Detect which cell encompasses the target text, then output its [x, y] center coordinate. 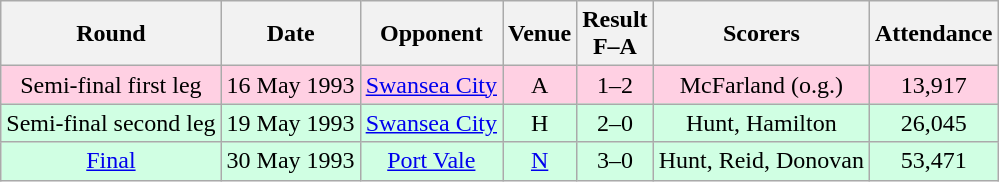
16 May 1993 [290, 85]
26,045 [934, 123]
Opponent [431, 34]
3–0 [615, 161]
Round [111, 34]
30 May 1993 [290, 161]
ResultF–A [615, 34]
Date [290, 34]
McFarland (o.g.) [761, 85]
13,917 [934, 85]
N [540, 161]
Venue [540, 34]
Scorers [761, 34]
H [540, 123]
2–0 [615, 123]
Hunt, Reid, Donovan [761, 161]
1–2 [615, 85]
Port Vale [431, 161]
Hunt, Hamilton [761, 123]
Final [111, 161]
19 May 1993 [290, 123]
A [540, 85]
Semi-final second leg [111, 123]
Attendance [934, 34]
53,471 [934, 161]
Semi-final first leg [111, 85]
